Return the (X, Y) coordinate for the center point of the cell that contains the specified text.  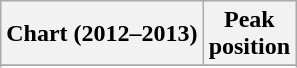
Chart (2012–2013) (102, 34)
Peakposition (249, 34)
